Return [X, Y] of the center of cell containing provided text 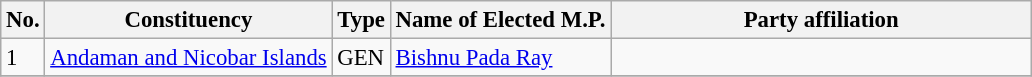
GEN [361, 58]
Type [361, 20]
Bishnu Pada Ray [500, 58]
Andaman and Nicobar Islands [188, 58]
1 [23, 58]
Constituency [188, 20]
Name of Elected M.P. [500, 20]
No. [23, 20]
Party affiliation [822, 20]
